Return [x, y] of the center of cell containing provided text 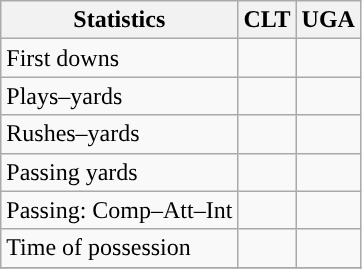
Passing: Comp–Att–Int [120, 210]
Rushes–yards [120, 134]
Statistics [120, 20]
Plays–yards [120, 96]
UGA [328, 20]
Passing yards [120, 172]
First downs [120, 58]
CLT [267, 20]
Time of possession [120, 248]
